Return the (X, Y) coordinate for the center point of the cell that contains the specified text.  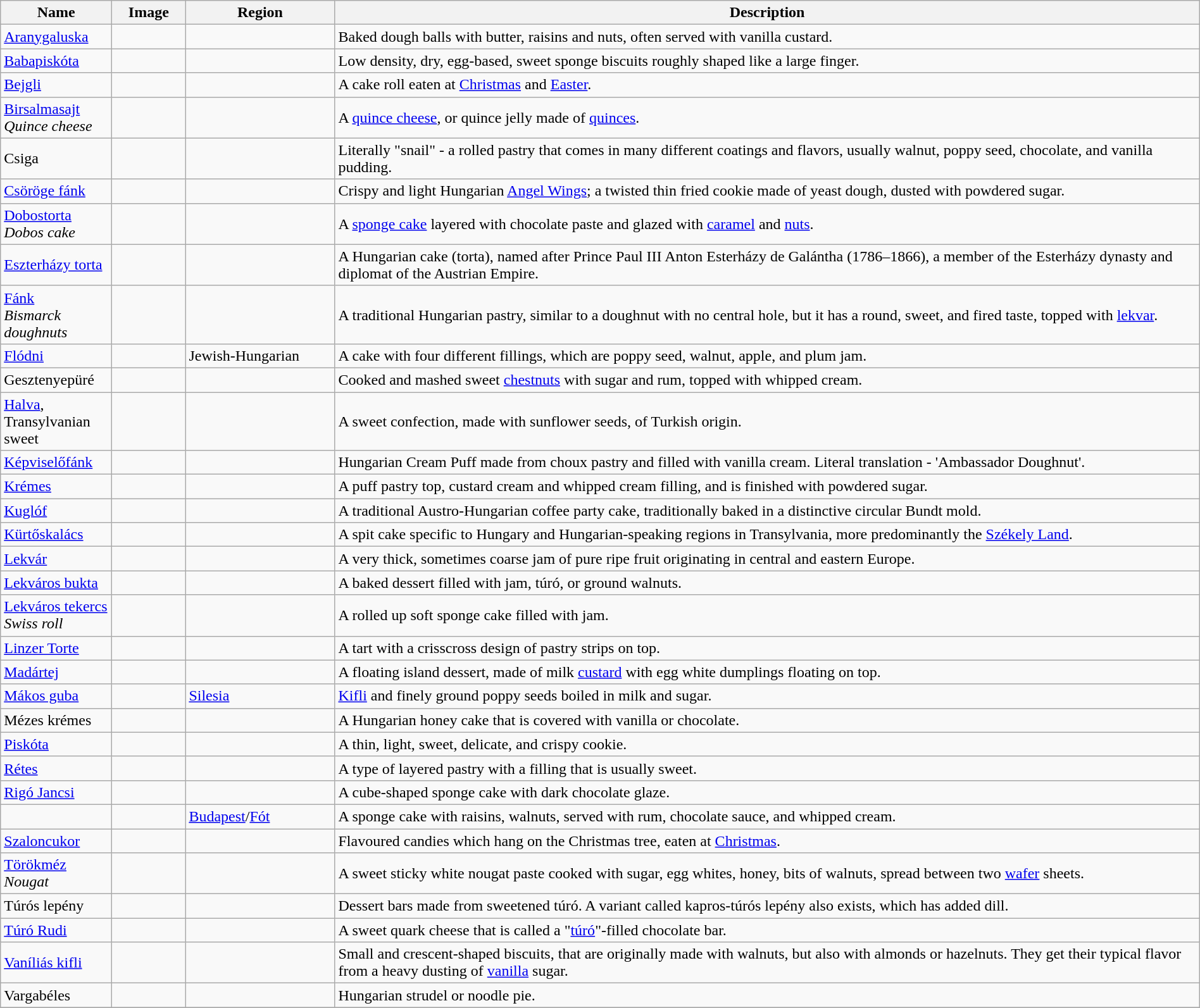
A sweet sticky white nougat paste cooked with sugar, egg whites, honey, bits of walnuts, spread between two wafer sheets. (767, 873)
Csiga (56, 158)
A spit cake specific to Hungary and Hungarian-speaking regions in Transylvania, more predominantly the Székely Land. (767, 535)
A cake with four different fillings, which are poppy seed, walnut, apple, and plum jam. (767, 356)
Hungarian Cream Puff made from choux pastry and filled with vanilla cream. Literal translation - 'Ambassador Doughnut'. (767, 463)
Lekvár (56, 559)
Madártej (56, 672)
Kuglóf (56, 511)
Region (260, 13)
BirsalmasajtQuince cheese (56, 118)
Crispy and light Hungarian Angel Wings; a twisted thin fried cookie made of yeast dough, dusted with powdered sugar. (767, 191)
Mákos guba (56, 696)
Lekváros tekercsSwiss roll (56, 615)
Low density, dry, egg-based, sweet sponge biscuits roughly shaped like a large finger. (767, 61)
Vargabéles (56, 995)
Mézes krémes (56, 720)
A sweet confection, made with sunflower seeds, of Turkish origin. (767, 421)
Linzer Torte (56, 648)
A sweet quark cheese that is called a "túró"-filled chocolate bar. (767, 930)
A thin, light, sweet, delicate, and crispy cookie. (767, 744)
Gesztenyepüré (56, 380)
Hungarian strudel or noodle pie. (767, 995)
Image (149, 13)
Literally "snail" - a rolled pastry that comes in many different coatings and flavors, usually walnut, poppy seed, chocolate, and vanilla pudding. (767, 158)
Túrós lepény (56, 906)
Cooked and mashed sweet chestnuts with sugar and rum, topped with whipped cream. (767, 380)
Lekváros bukta (56, 583)
A baked dessert filled with jam, túró, or ground walnuts. (767, 583)
Rigó Jancsi (56, 792)
A rolled up soft sponge cake filled with jam. (767, 615)
DobostortaDobos cake (56, 224)
A cube-shaped sponge cake with dark chocolate glaze. (767, 792)
Túró Rudi (56, 930)
Flódni (56, 356)
A puff pastry top, custard cream and whipped cream filling, and is finished with powdered sugar. (767, 487)
Vaníliás kifli (56, 963)
Dessert bars made from sweetened túró. A variant called kapros-túrós lepény also exists, which has added dill. (767, 906)
Eszterházy torta (56, 264)
Flavoured candies which hang on the Christmas tree, eaten at Christmas. (767, 841)
A traditional Hungarian pastry, similar to a doughnut with no central hole, but it has a round, sweet, and fired taste, topped with lekvar. (767, 314)
Kifli and finely ground poppy seeds boiled in milk and sugar. (767, 696)
Baked dough balls with butter, raisins and nuts, often served with vanilla custard. (767, 37)
Budapest/Fót (260, 816)
A sponge cake with raisins, walnuts, served with rum, chocolate sauce, and whipped cream. (767, 816)
Aranygaluska (56, 37)
A type of layered pastry with a filling that is usually sweet. (767, 768)
Piskóta (56, 744)
A Hungarian honey cake that is covered with vanilla or chocolate. (767, 720)
Kürtőskalács (56, 535)
Szaloncukor (56, 841)
A traditional Austro-Hungarian coffee party cake, traditionally baked in a distinctive circular Bundt mold. (767, 511)
A floating island dessert, made of milk custard with egg white dumplings floating on top. (767, 672)
Jewish-Hungarian (260, 356)
A sponge cake layered with chocolate paste and glazed with caramel and nuts. (767, 224)
Name (56, 13)
A tart with a crisscross design of pastry strips on top. (767, 648)
A very thick, sometimes coarse jam of pure ripe fruit originating in central and eastern Europe. (767, 559)
FánkBismarck doughnuts (56, 314)
Csöröge fánk (56, 191)
Description (767, 13)
Krémes (56, 487)
Rétes (56, 768)
Babapiskóta (56, 61)
Silesia (260, 696)
Képviselőfánk (56, 463)
Bejgli (56, 85)
A quince cheese, or quince jelly made of quinces. (767, 118)
A cake roll eaten at Christmas and Easter. (767, 85)
Halva, Transylvanian sweet (56, 421)
TörökmézNougat (56, 873)
